Capture the cell that displays the provided text and extract its (X, Y) central coordinate. 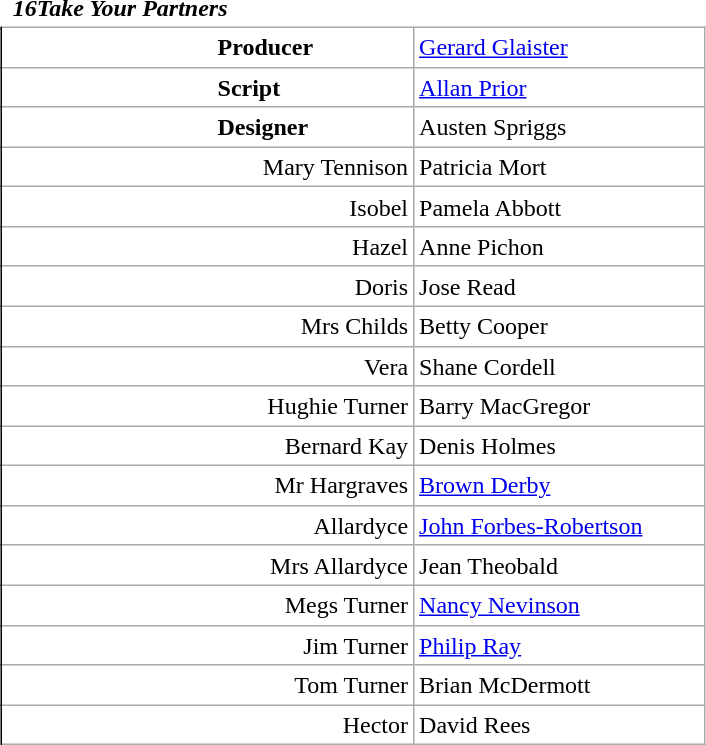
Jim Turner (208, 645)
Pamela Abbott (560, 207)
Allardyce (208, 525)
Shane Cordell (560, 366)
Script (208, 87)
Isobel (208, 207)
Hughie Turner (208, 406)
Anne Pichon (560, 247)
Vera (208, 366)
Tom Turner (208, 685)
Designer (208, 127)
Nancy Nevinson (560, 605)
Philip Ray (560, 645)
Patricia Mort (560, 167)
Mr Hargraves (208, 486)
John Forbes-Robertson (560, 525)
Gerard Glaister (560, 47)
Brian McDermott (560, 685)
Barry MacGregor (560, 406)
Allan Prior (560, 87)
Doris (208, 286)
Brown Derby (560, 486)
Mrs Childs (208, 326)
Megs Turner (208, 605)
Mary Tennison (208, 167)
Austen Spriggs (560, 127)
David Rees (560, 725)
Jean Theobald (560, 565)
Bernard Kay (208, 446)
Betty Cooper (560, 326)
Hector (208, 725)
Jose Read (560, 286)
Producer (208, 47)
Hazel (208, 247)
Denis Holmes (560, 446)
Mrs Allardyce (208, 565)
